Identify which cell holds the provided text, then report its [x, y] central coordinate. 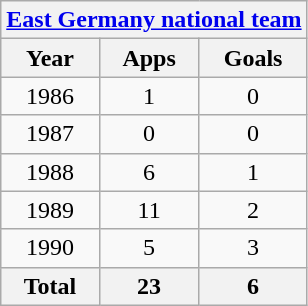
Total [50, 286]
1990 [50, 248]
3 [253, 248]
East Germany national team [154, 20]
1987 [50, 134]
Goals [253, 58]
Year [50, 58]
23 [149, 286]
11 [149, 210]
1989 [50, 210]
Apps [149, 58]
2 [253, 210]
1988 [50, 172]
5 [149, 248]
1986 [50, 96]
